For the text-containing cell, return its midpoint in (X, Y) coordinate format. 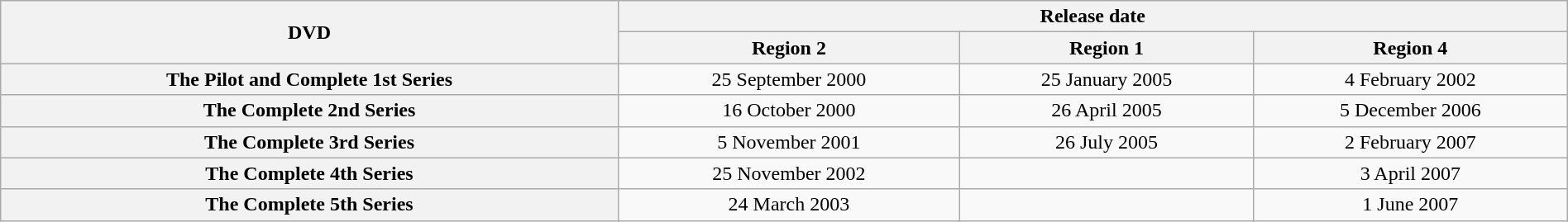
2 February 2007 (1410, 142)
Region 2 (789, 48)
26 April 2005 (1107, 111)
Region 4 (1410, 48)
Release date (1092, 17)
3 April 2007 (1410, 173)
Region 1 (1107, 48)
The Complete 4th Series (309, 173)
16 October 2000 (789, 111)
The Complete 5th Series (309, 205)
26 July 2005 (1107, 142)
25 January 2005 (1107, 79)
25 November 2002 (789, 173)
5 December 2006 (1410, 111)
1 June 2007 (1410, 205)
The Complete 2nd Series (309, 111)
4 February 2002 (1410, 79)
DVD (309, 32)
5 November 2001 (789, 142)
24 March 2003 (789, 205)
25 September 2000 (789, 79)
The Pilot and Complete 1st Series (309, 79)
The Complete 3rd Series (309, 142)
